Capture the cell that displays the provided text and extract its (x, y) central coordinate. 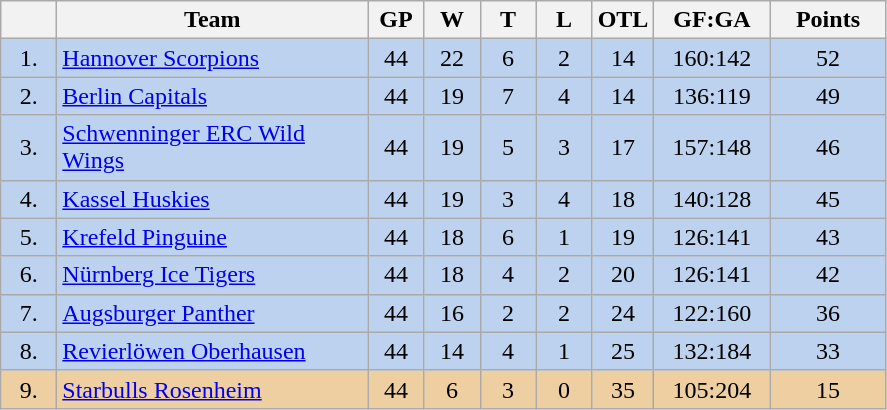
5. (29, 237)
49 (828, 96)
Augsburger Panther (212, 313)
6. (29, 275)
20 (623, 275)
36 (828, 313)
4. (29, 199)
Nürnberg Ice Tigers (212, 275)
W (452, 20)
7 (508, 96)
5 (508, 148)
7. (29, 313)
105:204 (712, 389)
Kassel Huskies (212, 199)
L (564, 20)
Points (828, 20)
24 (623, 313)
33 (828, 351)
3. (29, 148)
157:148 (712, 148)
Schwenninger ERC Wild Wings (212, 148)
160:142 (712, 58)
9. (29, 389)
46 (828, 148)
GP (396, 20)
GF:GA (712, 20)
Berlin Capitals (212, 96)
OTL (623, 20)
0 (564, 389)
25 (623, 351)
52 (828, 58)
1. (29, 58)
122:160 (712, 313)
35 (623, 389)
17 (623, 148)
16 (452, 313)
140:128 (712, 199)
136:119 (712, 96)
15 (828, 389)
Team (212, 20)
22 (452, 58)
Krefeld Pinguine (212, 237)
8. (29, 351)
T (508, 20)
43 (828, 237)
132:184 (712, 351)
Revierlöwen Oberhausen (212, 351)
42 (828, 275)
45 (828, 199)
Starbulls Rosenheim (212, 389)
Hannover Scorpions (212, 58)
2. (29, 96)
